From the cell containing the given text, extract its center point as [x, y] coordinate. 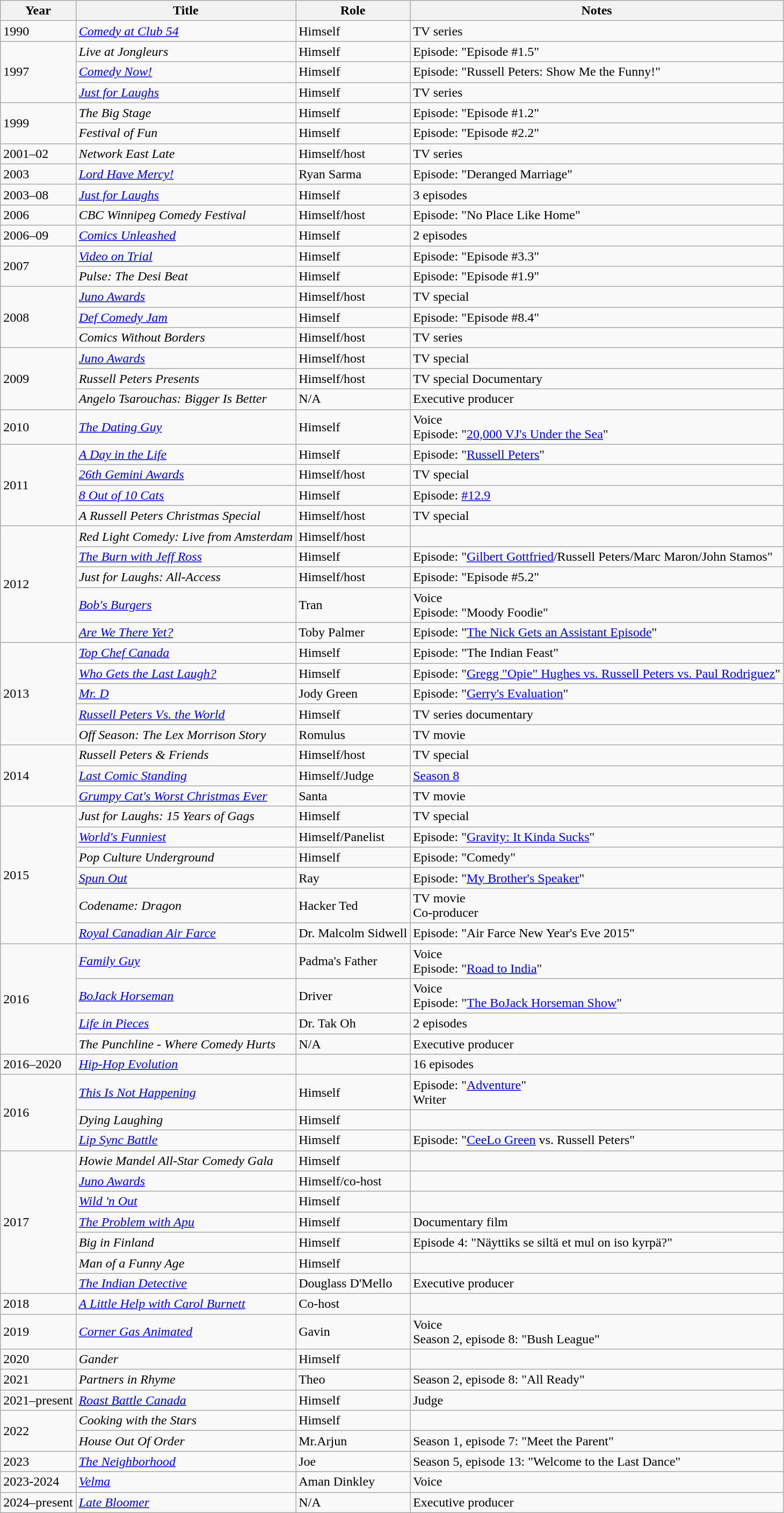
Episode: "Episode #8.4" [597, 317]
Voice Episode: "Moody Foodie" [597, 605]
2013 [38, 694]
Episode: "My Brother's Speaker" [597, 878]
2023 [38, 1461]
Documentary film [597, 1222]
1999 [38, 123]
House Out Of Order [186, 1441]
A Russell Peters Christmas Special [186, 516]
Voice Episode: "The BoJack Horseman Show" [597, 996]
Spun Out [186, 878]
Aman Dinkley [353, 1482]
Himself/Panelist [353, 837]
Hip-Hop Evolution [186, 1065]
2006–09 [38, 235]
2006 [38, 215]
Year [38, 11]
Episode: "The Nick Gets an Assistant Episode" [597, 633]
Season 2, episode 8: "All Ready" [597, 1380]
2017 [38, 1222]
Santa [353, 796]
Episode: #12.9 [597, 495]
Notes [597, 11]
2024–present [38, 1502]
Comedy Now! [186, 72]
Roast Battle Canada [186, 1400]
Dr. Tak Oh [353, 1024]
Role [353, 11]
A Little Help with Carol Burnett [186, 1304]
Toby Palmer [353, 633]
Comedy at Club 54 [186, 31]
Grumpy Cat's Worst Christmas Ever [186, 796]
Voice Episode: "Road to India" [597, 960]
Life in Pieces [186, 1024]
Episode: "Russell Peters: Show Me the Funny!" [597, 72]
Gander [186, 1359]
Big in Finland [186, 1242]
Episode: "Episode #5.2" [597, 577]
Driver [353, 996]
Episode: "Gilbert Gottfried/Russell Peters/Marc Maron/John Stamos" [597, 556]
Joe [353, 1461]
Episode 4: "Näyttiks se siltä et mul on iso kyrpä?" [597, 1242]
2021–present [38, 1400]
3 episodes [597, 194]
Video on Trial [186, 256]
Last Comic Standing [186, 776]
Family Guy [186, 960]
2010 [38, 426]
TV special Documentary [597, 379]
Howie Mandel All-Star Comedy Gala [186, 1161]
Cooking with the Stars [186, 1421]
Episode: "Gregg "Opie" Hughes vs. Russell Peters vs. Paul Rodriguez" [597, 674]
Gavin [353, 1331]
Wild 'n Out [186, 1201]
TV series documentary [597, 714]
Bob's Burgers [186, 605]
Mr. D [186, 694]
2011 [38, 485]
Late Bloomer [186, 1502]
2019 [38, 1331]
2001–02 [38, 154]
Co-host [353, 1304]
1997 [38, 72]
Lip Sync Battle [186, 1140]
Voice Season 2, episode 8: "Bush League" [597, 1331]
2007 [38, 266]
The Problem with Apu [186, 1222]
Partners in Rhyme [186, 1380]
Dr. Malcolm Sidwell [353, 933]
Just for Laughs: All-Access [186, 577]
Episode: "CeeLo Green vs. Russell Peters" [597, 1140]
2012 [38, 584]
Himself/co-host [353, 1181]
Royal Canadian Air Farce [186, 933]
26th Gemini Awards [186, 475]
Episode: "Russell Peters" [597, 454]
Judge [597, 1400]
1990 [38, 31]
Top Chef Canada [186, 653]
Episode: "Gravity: It Kinda Sucks" [597, 837]
Who Gets the Last Laugh? [186, 674]
Episode: "Gerry's Evaluation" [597, 694]
Festival of Fun [186, 133]
BoJack Horseman [186, 996]
Pop Culture Underground [186, 857]
Jody Green [353, 694]
Pulse: The Desi Beat [186, 277]
Angelo Tsarouchas: Bigger Is Better [186, 399]
2020 [38, 1359]
The Punchline - Where Comedy Hurts [186, 1044]
Off Season: The Lex Morrison Story [186, 735]
Episode: "Episode #3.3" [597, 256]
Episode: "Deranged Marriage" [597, 174]
2008 [38, 317]
Episode: "No Place Like Home" [597, 215]
Corner Gas Animated [186, 1331]
16 episodes [597, 1065]
The Big Stage [186, 113]
The Neighborhood [186, 1461]
Are We There Yet? [186, 633]
Voice Episode: "20,000 VJ's Under the Sea" [597, 426]
2015 [38, 874]
Season 1, episode 7: "Meet the Parent" [597, 1441]
2003 [38, 174]
TV movie Co-producer [597, 906]
Lord Have Mercy! [186, 174]
Velma [186, 1482]
Episode: "Episode #2.2" [597, 133]
Dying Laughing [186, 1120]
Mr.Arjun [353, 1441]
Episode: "Episode #1.2" [597, 113]
Hacker Ted [353, 906]
World's Funniest [186, 837]
Romulus [353, 735]
This Is Not Happening [186, 1092]
2014 [38, 776]
2023-2024 [38, 1482]
Tran [353, 605]
Russell Peters & Friends [186, 755]
2009 [38, 379]
Episode: "Adventure" Writer [597, 1092]
Man of a Funny Age [186, 1263]
2003–08 [38, 194]
Episode: "Air Farce New Year's Eve 2015" [597, 933]
Episode: "The Indian Feast" [597, 653]
2021 [38, 1380]
Episode: "Episode #1.9" [597, 277]
Padma's Father [353, 960]
Live at Jongleurs [186, 52]
Theo [353, 1380]
Comics Without Borders [186, 338]
Def Comedy Jam [186, 317]
Comics Unleashed [186, 235]
Season 8 [597, 776]
The Indian Detective [186, 1283]
The Dating Guy [186, 426]
Himself/Judge [353, 776]
2018 [38, 1304]
Red Light Comedy: Live from Amsterdam [186, 536]
Ryan Sarma [353, 174]
8 Out of 10 Cats [186, 495]
Episode: "Comedy" [597, 857]
2016–2020 [38, 1065]
CBC Winnipeg Comedy Festival [186, 215]
Russell Peters Vs. the World [186, 714]
Episode: "Episode #1.5" [597, 52]
Title [186, 11]
Network East Late [186, 154]
Codename: Dragon [186, 906]
Just for Laughs: 15 Years of Gags [186, 816]
Russell Peters Presents [186, 379]
Voice [597, 1482]
A Day in the Life [186, 454]
2022 [38, 1431]
Douglass D'Mello [353, 1283]
Season 5, episode 13: "Welcome to the Last Dance" [597, 1461]
Ray [353, 878]
The Burn with Jeff Ross [186, 556]
